Find where the given text appears and provide that cell's center as [X, Y] coordinate. 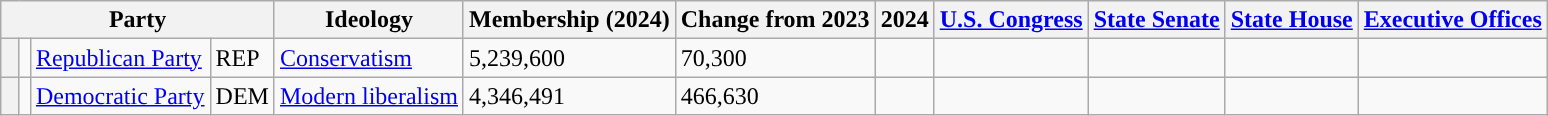
4,346,491 [569, 96]
Executive Offices [1452, 20]
Modern liberalism [368, 96]
Party [138, 20]
State Senate [1156, 20]
2024 [904, 20]
70,300 [775, 58]
Democratic Party [120, 96]
Republican Party [120, 58]
Change from 2023 [775, 20]
U.S. Congress [1011, 20]
Membership (2024) [569, 20]
State House [1292, 20]
5,239,600 [569, 58]
Ideology [368, 20]
REP [242, 58]
466,630 [775, 96]
DEM [242, 96]
Conservatism [368, 58]
